Determine the [X, Y] coordinate at the center of the cell enclosing the given text.  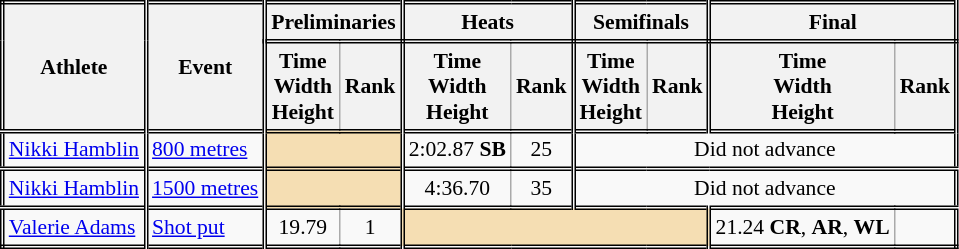
800 metres [206, 150]
4:36.70 [456, 190]
1500 metres [206, 190]
21.24 CR, AR, WL [802, 228]
19.79 [302, 228]
Valerie Adams [74, 228]
Heats [488, 22]
2:02.87 SB [456, 150]
25 [542, 150]
Final [833, 22]
Shot put [206, 228]
35 [542, 190]
Event [206, 67]
Preliminaries [334, 22]
1 [370, 228]
Athlete [74, 67]
Semifinals [641, 22]
